Extract the [x, y] coordinate from the center of the cell holding the provided text.  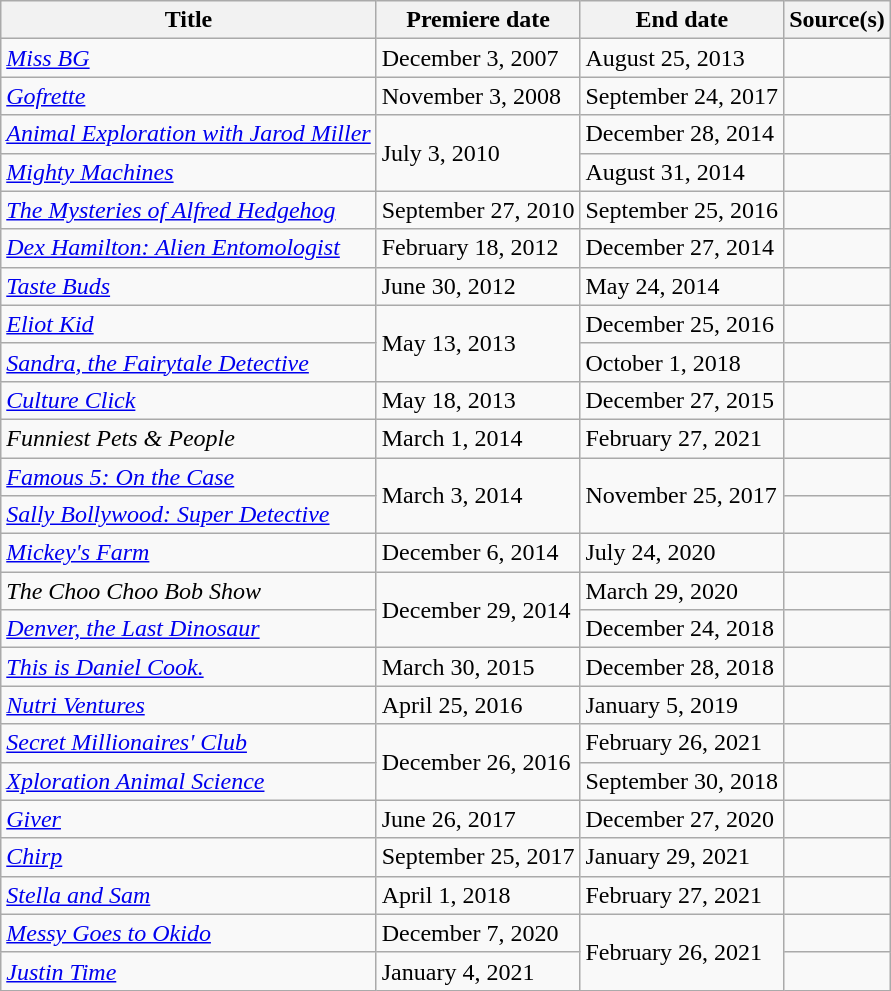
November 3, 2008 [478, 96]
September 25, 2017 [478, 857]
May 13, 2013 [478, 343]
December 27, 2015 [682, 400]
September 24, 2017 [682, 96]
March 3, 2014 [478, 496]
March 29, 2020 [682, 591]
June 26, 2017 [478, 819]
March 1, 2014 [478, 438]
Denver, the Last Dinosaur [188, 629]
Chirp [188, 857]
Animal Exploration with Jarod Miller [188, 134]
June 30, 2012 [478, 286]
Nutri Ventures [188, 705]
Culture Click [188, 400]
Dex Hamilton: Alien Entomologist [188, 248]
Xploration Animal Science [188, 781]
Taste Buds [188, 286]
September 30, 2018 [682, 781]
December 25, 2016 [682, 324]
Source(s) [838, 20]
December 6, 2014 [478, 553]
December 28, 2014 [682, 134]
End date [682, 20]
Eliot Kid [188, 324]
December 27, 2020 [682, 819]
December 28, 2018 [682, 667]
Stella and Sam [188, 895]
The Mysteries of Alfred Hedgehog [188, 210]
July 3, 2010 [478, 153]
December 26, 2016 [478, 762]
February 18, 2012 [478, 248]
September 27, 2010 [478, 210]
April 1, 2018 [478, 895]
Funniest Pets & People [188, 438]
October 1, 2018 [682, 362]
Sandra, the Fairytale Detective [188, 362]
December 3, 2007 [478, 58]
The Choo Choo Bob Show [188, 591]
April 25, 2016 [478, 705]
December 27, 2014 [682, 248]
September 25, 2016 [682, 210]
Premiere date [478, 20]
August 31, 2014 [682, 172]
Giver [188, 819]
December 29, 2014 [478, 610]
Messy Goes to Okido [188, 933]
Miss BG [188, 58]
March 30, 2015 [478, 667]
August 25, 2013 [682, 58]
Mickey's Farm [188, 553]
This is Daniel Cook. [188, 667]
Famous 5: On the Case [188, 477]
May 18, 2013 [478, 400]
January 29, 2021 [682, 857]
Secret Millionaires' Club [188, 743]
December 24, 2018 [682, 629]
January 5, 2019 [682, 705]
July 24, 2020 [682, 553]
Mighty Machines [188, 172]
Title [188, 20]
January 4, 2021 [478, 971]
Gofrette [188, 96]
Justin Time [188, 971]
November 25, 2017 [682, 496]
December 7, 2020 [478, 933]
May 24, 2014 [682, 286]
Sally Bollywood: Super Detective [188, 515]
